Capture the cell that displays the provided text and extract its (X, Y) central coordinate. 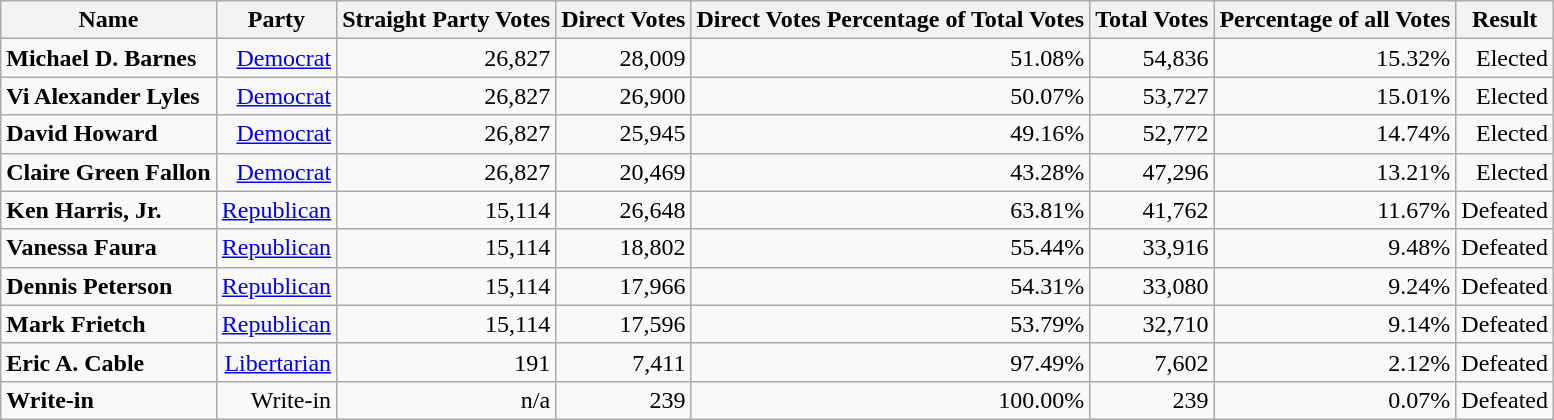
Percentage of all Votes (1335, 20)
26,900 (624, 96)
17,966 (624, 286)
Party (276, 20)
14.74% (1335, 134)
52,772 (1152, 134)
Eric A. Cable (108, 362)
55.44% (890, 248)
51.08% (890, 58)
54,836 (1152, 58)
53,727 (1152, 96)
63.81% (890, 210)
11.67% (1335, 210)
20,469 (624, 172)
47,296 (1152, 172)
Vi Alexander Lyles (108, 96)
41,762 (1152, 210)
26,648 (624, 210)
53.79% (890, 324)
32,710 (1152, 324)
25,945 (624, 134)
Direct Votes Percentage of Total Votes (890, 20)
Ken Harris, Jr. (108, 210)
15.32% (1335, 58)
49.16% (890, 134)
28,009 (624, 58)
Straight Party Votes (446, 20)
9.48% (1335, 248)
13.21% (1335, 172)
50.07% (890, 96)
15.01% (1335, 96)
Direct Votes (624, 20)
7,411 (624, 362)
9.14% (1335, 324)
Name (108, 20)
Michael D. Barnes (108, 58)
18,802 (624, 248)
7,602 (1152, 362)
33,916 (1152, 248)
191 (446, 362)
Dennis Peterson (108, 286)
Libertarian (276, 362)
David Howard (108, 134)
Result (1505, 20)
Mark Frietch (108, 324)
n/a (446, 400)
100.00% (890, 400)
17,596 (624, 324)
97.49% (890, 362)
Vanessa Faura (108, 248)
2.12% (1335, 362)
33,080 (1152, 286)
Total Votes (1152, 20)
Claire Green Fallon (108, 172)
54.31% (890, 286)
0.07% (1335, 400)
43.28% (890, 172)
9.24% (1335, 286)
